For the text-containing cell, return its midpoint in (X, Y) coordinate format. 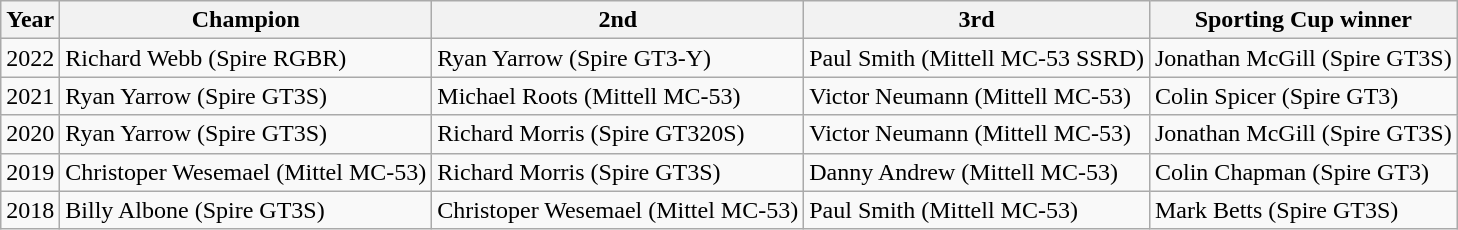
Richard Morris (Spire GT3S) (618, 172)
Paul Smith (Mittell MC-53) (977, 210)
2018 (30, 210)
2019 (30, 172)
2021 (30, 96)
Colin Spicer (Spire GT3) (1303, 96)
3rd (977, 20)
Richard Webb (Spire RGBR) (246, 58)
Year (30, 20)
2022 (30, 58)
2020 (30, 134)
Richard Morris (Spire GT320S) (618, 134)
Paul Smith (Mittell MC-53 SSRD) (977, 58)
Michael Roots (Mittell MC-53) (618, 96)
Mark Betts (Spire GT3S) (1303, 210)
Colin Chapman (Spire GT3) (1303, 172)
Champion (246, 20)
Billy Albone (Spire GT3S) (246, 210)
2nd (618, 20)
Ryan Yarrow (Spire GT3-Y) (618, 58)
Sporting Cup winner (1303, 20)
Danny Andrew (Mittell MC-53) (977, 172)
